From the cell containing the given text, extract its center point as [X, Y] coordinate. 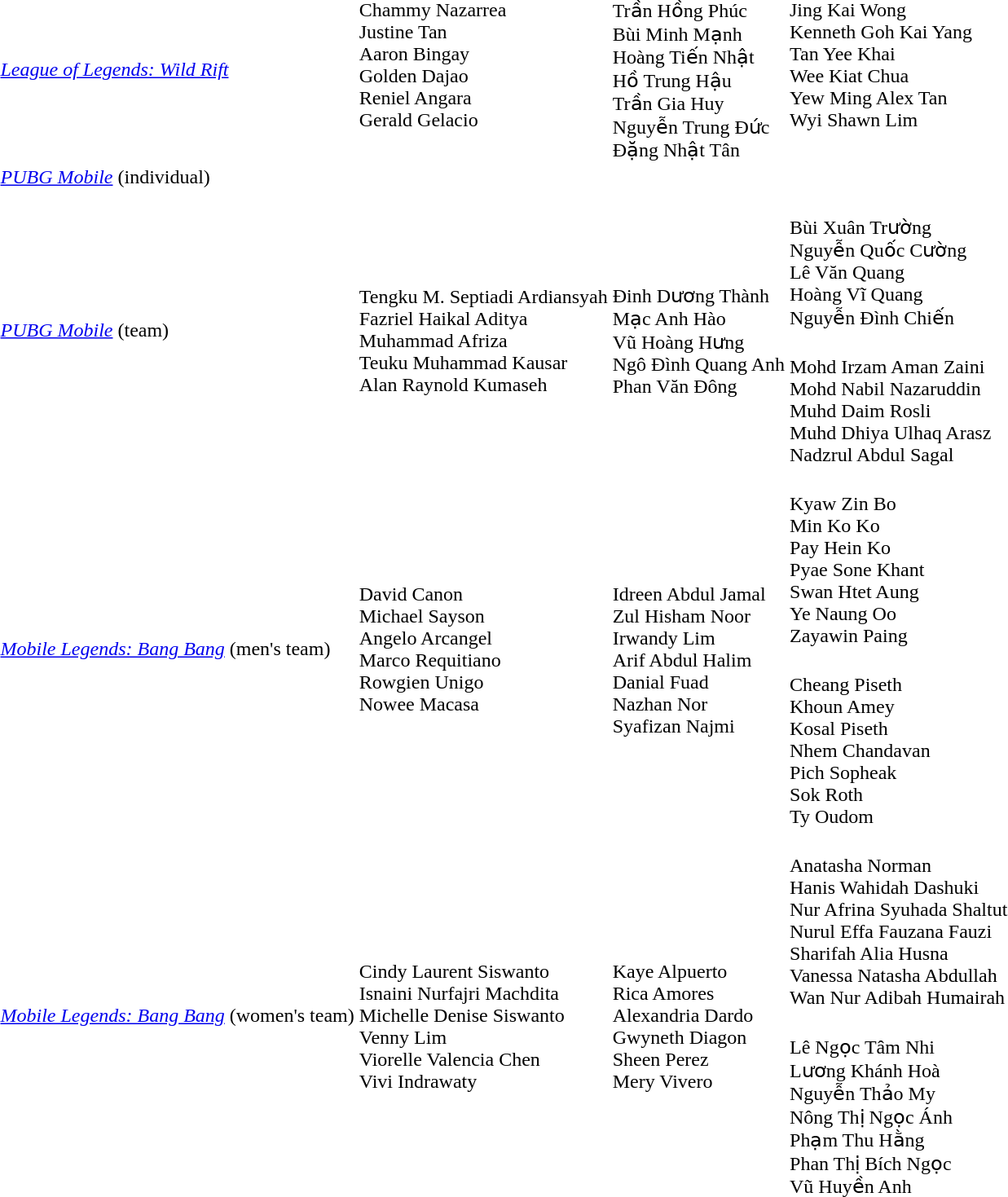
Tengku M. Septiadi ArdiansyahFazriel Haikal AdityaMuhammad AfrizaTeuku Muhammad KausarAlan Raynold Kumaseh [483, 330]
Đinh Dương ThànhMạc Anh HàoVũ Hoàng HưngNgô Đình Quang AnhPhan Văn Đông [698, 330]
David CanonMichael SaysonAngelo ArcangelMarco RequitianoRowgien UnigoNowee Macasa [483, 649]
Idreen Abdul JamalZul Hisham NoorIrwandy LimArif Abdul HalimDanial FuadNazhan NorSyafizan Najmi [698, 649]
